Scan for the cell matching the given text and deliver its (X, Y) coordinate at center. 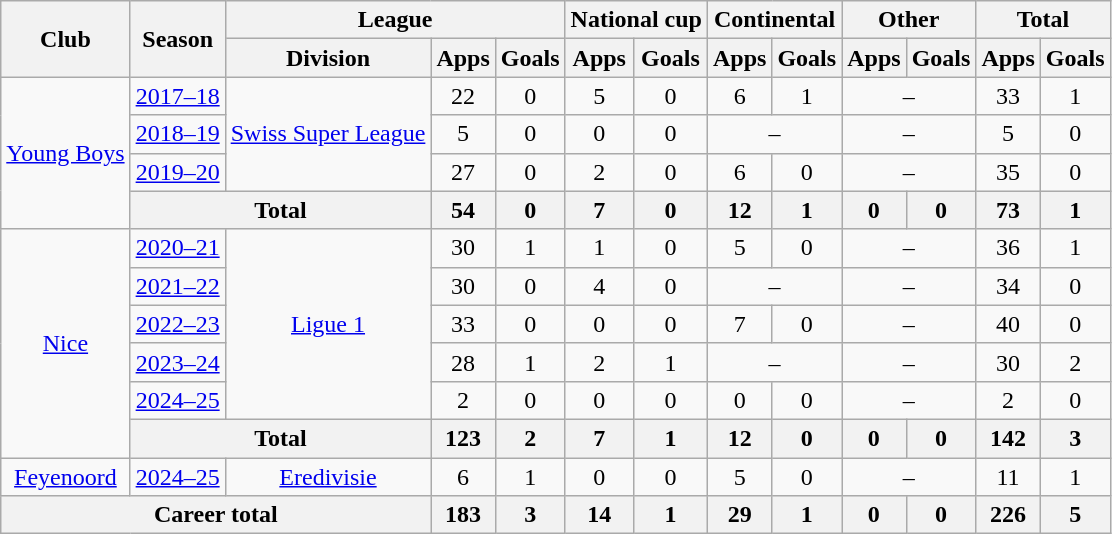
Nice (66, 343)
142 (1008, 438)
27 (463, 172)
Division (328, 58)
Feyenoord (66, 477)
National cup (636, 20)
183 (463, 515)
2023–24 (178, 362)
36 (1008, 248)
22 (463, 96)
2020–21 (178, 248)
226 (1008, 515)
73 (1008, 210)
Eredivisie (328, 477)
11 (1008, 477)
2017–18 (178, 96)
40 (1008, 324)
4 (599, 286)
Season (178, 39)
2019–20 (178, 172)
Young Boys (66, 153)
Career total (216, 515)
Swiss Super League (328, 134)
2018–19 (178, 134)
28 (463, 362)
League (395, 20)
Continental (774, 20)
Club (66, 39)
14 (599, 515)
54 (463, 210)
2022–23 (178, 324)
35 (1008, 172)
34 (1008, 286)
Ligue 1 (328, 324)
29 (739, 515)
Other (909, 20)
123 (463, 438)
2021–22 (178, 286)
